Capture the cell that displays the provided text and extract its (x, y) central coordinate. 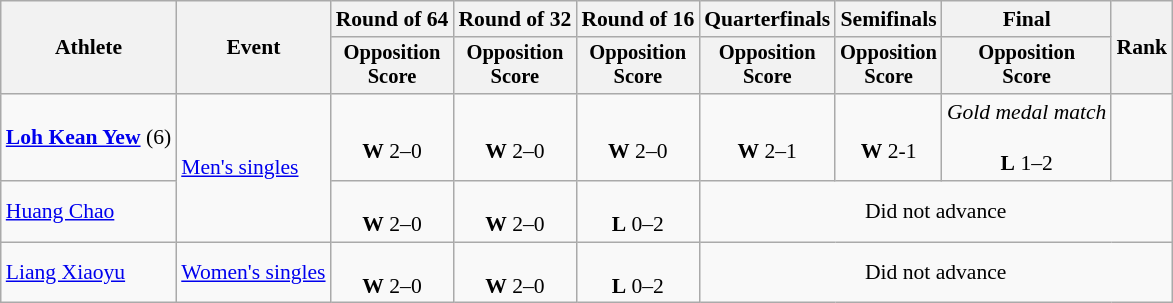
W 2–1 (767, 138)
Final (1027, 19)
Liang Xiaoyu (88, 272)
Women's singles (253, 272)
Rank (1142, 48)
Event (253, 48)
Round of 16 (638, 19)
Gold medal matchL 1–2 (1027, 138)
Loh Kean Yew (6) (88, 138)
Quarterfinals (767, 19)
Men's singles (253, 168)
Semifinals (888, 19)
Round of 32 (514, 19)
Athlete (88, 48)
Huang Chao (88, 212)
Round of 64 (392, 19)
W 2-1 (888, 138)
